Determine the (X, Y) coordinate at the center of the cell enclosing the given text.  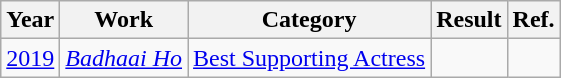
Category (310, 20)
Ref. (534, 20)
2019 (30, 58)
Work (124, 20)
Best Supporting Actress (310, 58)
Year (30, 20)
Badhaai Ho (124, 58)
Result (469, 20)
